Extract the (X, Y) coordinate from the center of the cell holding the provided text.  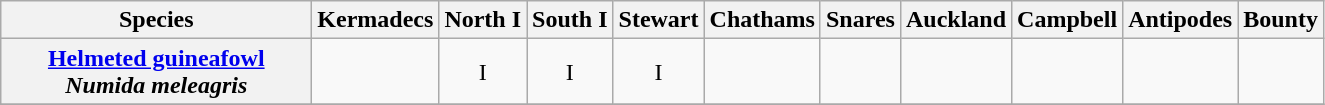
Stewart (658, 20)
Auckland (956, 20)
Helmeted guineafowlNumida meleagris (156, 72)
Bounty (1281, 20)
Species (156, 20)
Snares (860, 20)
Antipodes (1180, 20)
Kermadecs (376, 20)
Campbell (1068, 20)
Chathams (762, 20)
North I (483, 20)
South I (570, 20)
